For the text-containing cell, return its midpoint in (x, y) coordinate format. 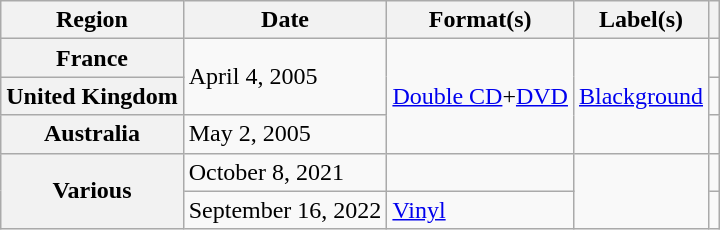
Region (92, 20)
September 16, 2022 (285, 210)
France (92, 58)
Blackground (640, 96)
Format(s) (480, 20)
April 4, 2005 (285, 77)
May 2, 2005 (285, 134)
Label(s) (640, 20)
United Kingdom (92, 96)
Double CD+DVD (480, 96)
October 8, 2021 (285, 172)
Australia (92, 134)
Various (92, 191)
Vinyl (480, 210)
Date (285, 20)
